Capture the cell that displays the provided text and extract its [X, Y] central coordinate. 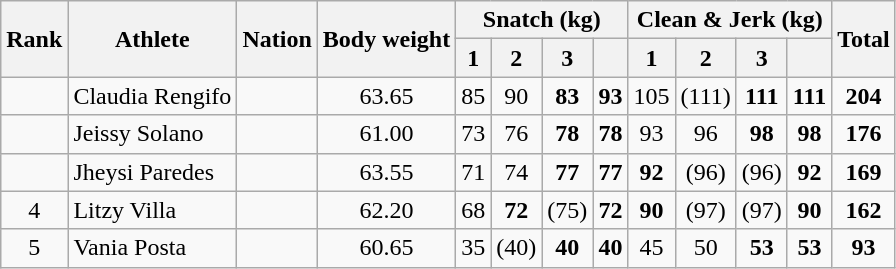
61.00 [386, 134]
Athlete [152, 39]
Snatch (kg) [542, 20]
45 [652, 248]
63.65 [386, 96]
96 [706, 134]
204 [864, 96]
76 [516, 134]
Jheysi Paredes [152, 172]
(40) [516, 248]
105 [652, 96]
50 [706, 248]
Body weight [386, 39]
Vania Posta [152, 248]
Jeissy Solano [152, 134]
Clean & Jerk (kg) [730, 20]
73 [474, 134]
83 [568, 96]
(111) [706, 96]
162 [864, 210]
5 [34, 248]
Nation [277, 39]
68 [474, 210]
Rank [34, 39]
176 [864, 134]
(75) [568, 210]
4 [34, 210]
62.20 [386, 210]
169 [864, 172]
63.55 [386, 172]
Litzy Villa [152, 210]
71 [474, 172]
Claudia Rengifo [152, 96]
Total [864, 39]
85 [474, 96]
60.65 [386, 248]
35 [474, 248]
74 [516, 172]
